Locate the cell with the specified text and output its [X, Y] center coordinate. 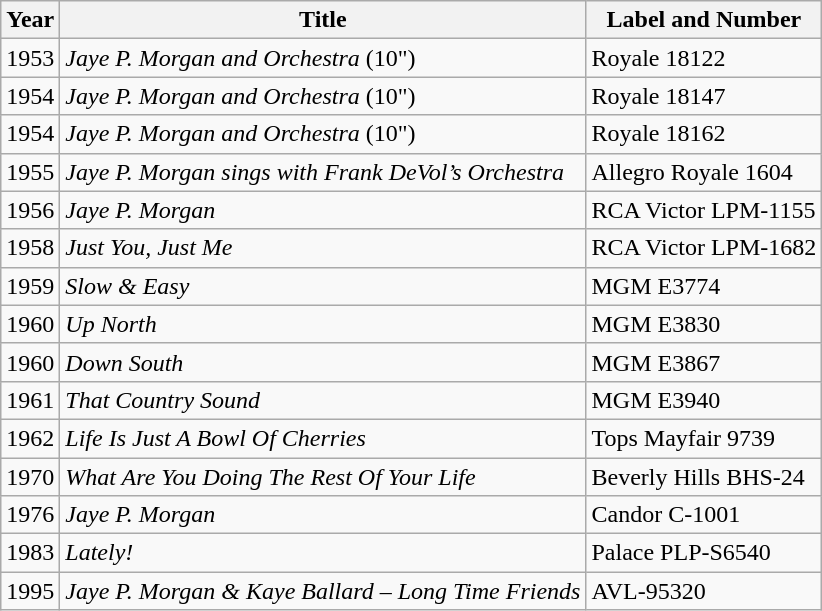
Royale 18147 [704, 96]
Life Is Just A Bowl Of Cherries [323, 438]
1956 [30, 210]
Lately! [323, 553]
Allegro Royale 1604 [704, 172]
1958 [30, 248]
That Country Sound [323, 400]
MGM E3830 [704, 324]
Just You, Just Me [323, 248]
Slow & Easy [323, 286]
1955 [30, 172]
Tops Mayfair 9739 [704, 438]
Palace PLP-S6540 [704, 553]
MGM E3867 [704, 362]
Candor C-1001 [704, 515]
RCA Victor LPM-1682 [704, 248]
1959 [30, 286]
Royale 18122 [704, 58]
Jaye P. Morgan & Kaye Ballard – Long Time Friends [323, 591]
1970 [30, 477]
Royale 18162 [704, 134]
1983 [30, 553]
AVL-95320 [704, 591]
MGM E3940 [704, 400]
Label and Number [704, 20]
RCA Victor LPM-1155 [704, 210]
1995 [30, 591]
Title [323, 20]
What Are You Doing The Rest Of Your Life [323, 477]
1953 [30, 58]
Jaye P. Morgan sings with Frank DeVol’s Orchestra [323, 172]
1961 [30, 400]
1962 [30, 438]
Down South [323, 362]
Year [30, 20]
Beverly Hills BHS-24 [704, 477]
Up North [323, 324]
MGM E3774 [704, 286]
1976 [30, 515]
